Determine the (X, Y) coordinate at the center of the cell enclosing the given text.  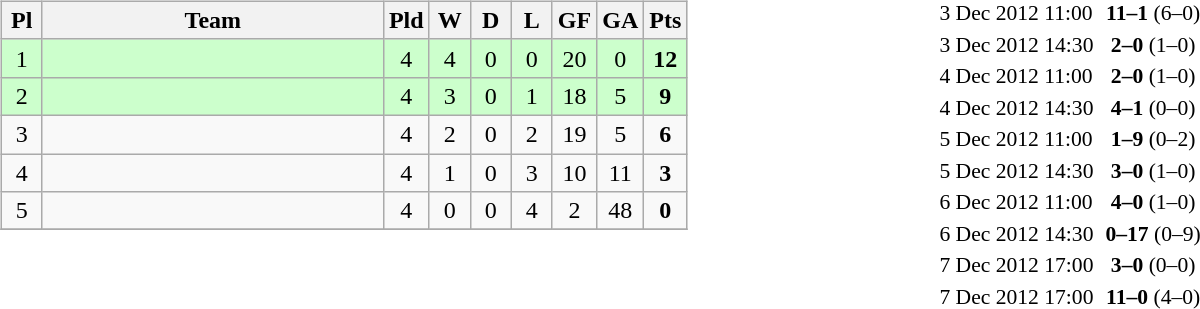
4 Dec 2012 14:30 (1016, 107)
10 (574, 173)
12 (666, 58)
48 (620, 211)
6 Dec 2012 11:00 (1016, 201)
7 Dec 2012 17:00 (1016, 264)
11 (620, 173)
19 (574, 134)
6 (666, 134)
18 (574, 96)
D (490, 20)
GA (620, 20)
20 (574, 58)
6 Dec 2012 14:30 (1016, 233)
5 Dec 2012 14:30 (1016, 170)
Pts (666, 20)
GF (574, 20)
3 Dec 2012 14:30 (1016, 44)
9 (666, 96)
4 Dec 2012 11:00 (1016, 75)
Pld (406, 20)
Team (212, 20)
W (450, 20)
Pl (22, 20)
L (532, 20)
5 Dec 2012 11:00 (1016, 138)
